Capture the cell that displays the provided text and extract its (x, y) central coordinate. 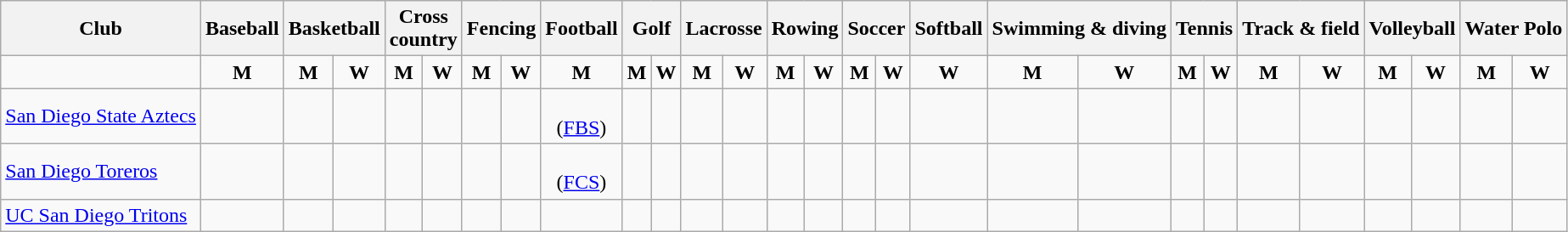
San Diego State Aztecs (101, 116)
(FCS) (582, 172)
Club (101, 29)
San Diego Toreros (101, 172)
Lacrosse (723, 29)
Crosscountry (423, 29)
UC San Diego Tritons (101, 215)
Golf (652, 29)
Track & field (1301, 29)
Softball (949, 29)
Water Polo (1514, 29)
Football (582, 29)
(FBS) (582, 116)
Baseball (242, 29)
Soccer (876, 29)
Rowing (805, 29)
Tennis (1204, 29)
Fencing (501, 29)
Swimming & diving (1079, 29)
Volleyball (1413, 29)
Basketball (334, 29)
